Search for the cell housing the specified text and yield its [X, Y] center coordinate. 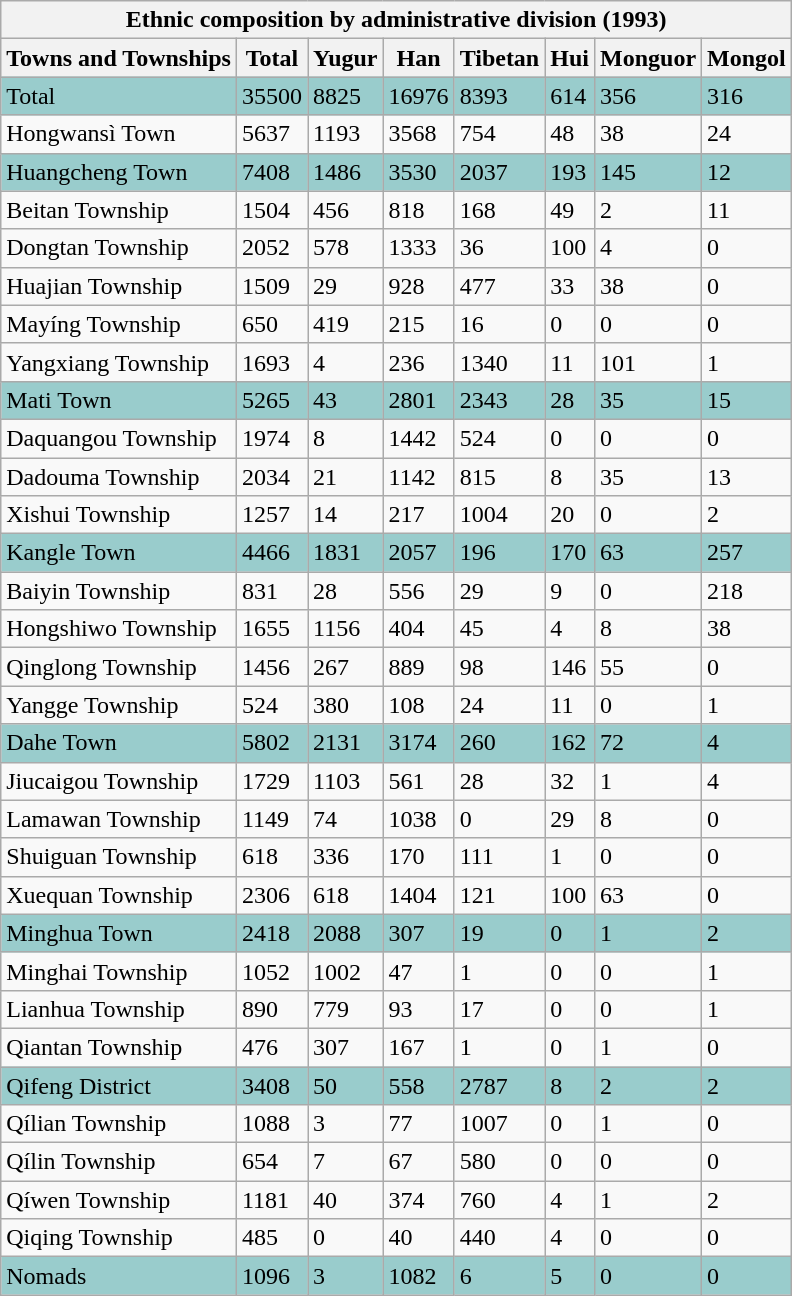
236 [418, 362]
Ethnic composition by administrative division (1993) [396, 20]
7 [346, 1162]
Monguor [648, 58]
1831 [346, 553]
19 [500, 933]
Yugur [346, 58]
Qílian Township [119, 1124]
1456 [272, 667]
5265 [272, 400]
74 [346, 819]
267 [346, 667]
2306 [272, 895]
35500 [272, 96]
215 [418, 324]
9 [570, 591]
1149 [272, 819]
316 [747, 96]
Mayíng Township [119, 324]
43 [346, 400]
Hongwansì Town [119, 134]
Nomads [119, 1276]
2088 [346, 933]
2034 [272, 477]
1007 [500, 1124]
121 [500, 895]
Qílin Township [119, 1162]
108 [418, 705]
578 [346, 248]
558 [418, 1085]
818 [418, 210]
Kangle Town [119, 553]
7408 [272, 172]
815 [500, 477]
1156 [346, 629]
16 [500, 324]
Xuequan Township [119, 895]
Shuiguan Township [119, 857]
928 [418, 286]
3174 [418, 743]
196 [500, 553]
Dongtan Township [119, 248]
1340 [500, 362]
167 [418, 1047]
779 [346, 1009]
336 [346, 857]
1142 [418, 477]
476 [272, 1047]
2787 [500, 1085]
217 [418, 515]
257 [747, 553]
72 [648, 743]
Xishui Township [119, 515]
Dahe Town [119, 743]
1404 [418, 895]
193 [570, 172]
168 [500, 210]
49 [570, 210]
98 [500, 667]
5 [570, 1276]
Yangge Township [119, 705]
Dadouma Township [119, 477]
Huangcheng Town [119, 172]
260 [500, 743]
8393 [500, 96]
Daquangou Township [119, 438]
67 [418, 1162]
55 [648, 667]
Lamawan Township [119, 819]
1693 [272, 362]
1486 [346, 172]
3568 [418, 134]
Minghua Town [119, 933]
16976 [418, 96]
3408 [272, 1085]
162 [570, 743]
2131 [346, 743]
20 [570, 515]
374 [418, 1200]
50 [346, 1085]
45 [500, 629]
1052 [272, 971]
Jiucaigou Township [119, 781]
Mongol [747, 58]
5802 [272, 743]
Huajian Township [119, 286]
Qinglong Township [119, 667]
356 [648, 96]
485 [272, 1238]
1038 [418, 819]
12 [747, 172]
754 [500, 134]
6 [500, 1276]
580 [500, 1162]
15 [747, 400]
5637 [272, 134]
654 [272, 1162]
Baiyin Township [119, 591]
32 [570, 781]
1181 [272, 1200]
111 [500, 857]
1509 [272, 286]
650 [272, 324]
218 [747, 591]
2418 [272, 933]
33 [570, 286]
Qiqing Township [119, 1238]
93 [418, 1009]
Tibetan [500, 58]
2343 [500, 400]
Yangxiang Township [119, 362]
Mati Town [119, 400]
1002 [346, 971]
1655 [272, 629]
13 [747, 477]
760 [500, 1200]
404 [418, 629]
Qíwen Township [119, 1200]
1504 [272, 210]
8825 [346, 96]
48 [570, 134]
890 [272, 1009]
1729 [272, 781]
1096 [272, 1276]
Hui [570, 58]
1103 [346, 781]
47 [418, 971]
146 [570, 667]
889 [418, 667]
4466 [272, 553]
556 [418, 591]
2057 [418, 553]
36 [500, 248]
1193 [346, 134]
1333 [418, 248]
Towns and Townships [119, 58]
1082 [418, 1276]
101 [648, 362]
1004 [500, 515]
Qiantan Township [119, 1047]
440 [500, 1238]
2052 [272, 248]
831 [272, 591]
17 [500, 1009]
14 [346, 515]
77 [418, 1124]
561 [418, 781]
380 [346, 705]
Lianhua Township [119, 1009]
2037 [500, 172]
Han [418, 58]
614 [570, 96]
Minghai Township [119, 971]
419 [346, 324]
Qifeng District [119, 1085]
1257 [272, 515]
145 [648, 172]
1442 [418, 438]
Hongshiwo Township [119, 629]
1088 [272, 1124]
21 [346, 477]
1974 [272, 438]
2801 [418, 400]
3530 [418, 172]
456 [346, 210]
Beitan Township [119, 210]
477 [500, 286]
